Search for the cell housing the specified text and yield its [X, Y] center coordinate. 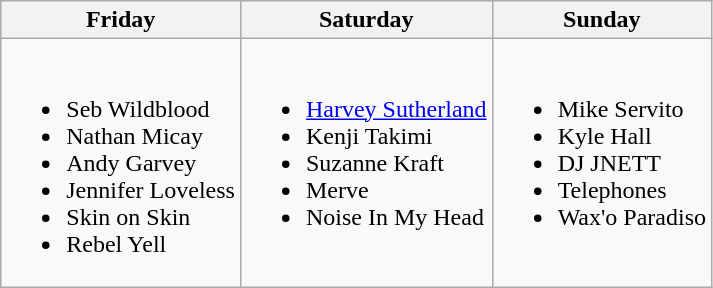
Friday [121, 20]
Sunday [602, 20]
Saturday [366, 20]
Seb WildbloodNathan MicayAndy GarveyJennifer LovelessSkin on SkinRebel Yell [121, 163]
Mike ServitoKyle HallDJ JNETTTelephonesWax'o Paradiso [602, 163]
Harvey SutherlandKenji TakimiSuzanne KraftMerveNoise In My Head [366, 163]
